Output the (x, y) coordinate of the center of the cell containing the given text.  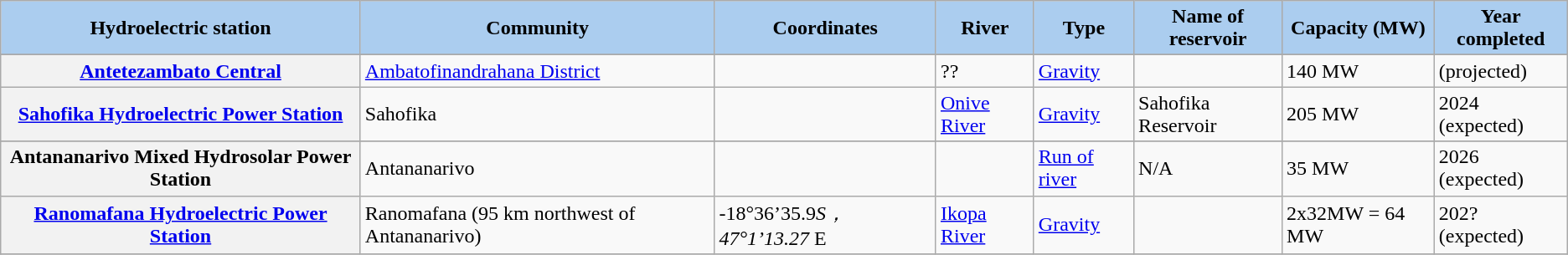
Antananarivo Mixed Hydrosolar Power Station (181, 169)
Onive River (985, 114)
Sahofika Reservoir (1208, 114)
Sahofika Hydroelectric Power Station (181, 114)
205 MW (1359, 114)
Sahofika (538, 114)
2x32MW = 64 MW (1359, 225)
Ikopa River (985, 225)
?? (985, 71)
Coordinates (825, 28)
Capacity (MW) (1359, 28)
N/A (1208, 169)
Run of river (1084, 169)
Year completed (1501, 28)
2026 (expected) (1501, 169)
River (985, 28)
Antananarivo (538, 169)
Type (1084, 28)
-18°36’35.9S，47°1’13.27 E (825, 225)
Ranomafana Hydroelectric Power Station (181, 225)
(projected) (1501, 71)
Ambatofinandrahana District (538, 71)
140 MW (1359, 71)
Ranomafana (95 km northwest of Antananarivo) (538, 225)
Name of reservoir (1208, 28)
2024 (expected) (1501, 114)
Community (538, 28)
35 MW (1359, 169)
Hydroelectric station (181, 28)
202? (expected) (1501, 225)
Antetezambato Central (181, 71)
